Identify which cell holds the provided text, then report its (x, y) central coordinate. 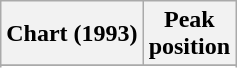
Peakposition (189, 34)
Chart (1993) (72, 34)
